From the cell containing the given text, extract its center point as [X, Y] coordinate. 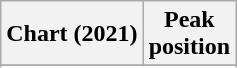
Peak position [189, 34]
Chart (2021) [72, 34]
